Capture the cell that displays the provided text and extract its (x, y) central coordinate. 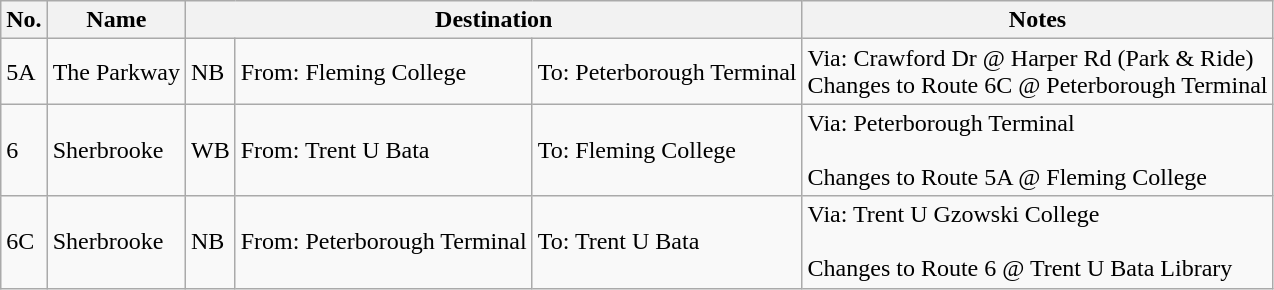
Via: Peterborough TerminalChanges to Route 5A @ Fleming College (1038, 150)
Via: Trent U Gzowski CollegeChanges to Route 6 @ Trent U Bata Library (1038, 242)
Name (116, 20)
From: Fleming College (384, 72)
6C (24, 242)
From: Trent U Bata (384, 150)
5A (24, 72)
The Parkway (116, 72)
6 (24, 150)
To: Fleming College (667, 150)
No. (24, 20)
To: Peterborough Terminal (667, 72)
Via: Crawford Dr @ Harper Rd (Park & Ride)Changes to Route 6C @ Peterborough Terminal (1038, 72)
Destination (494, 20)
From: Peterborough Terminal (384, 242)
To: Trent U Bata (667, 242)
Notes (1038, 20)
WB (211, 150)
